Scan for the cell matching the given text and deliver its (X, Y) coordinate at center. 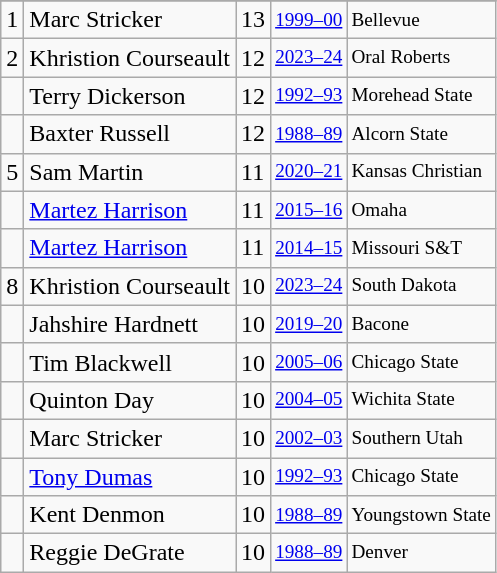
5 (12, 172)
Oral Roberts (422, 58)
2019–20 (309, 324)
Kansas Christian (422, 172)
2020–21 (309, 172)
2014–15 (309, 248)
Alcorn State (422, 134)
Tony Dumas (130, 477)
Tim Blackwell (130, 362)
Southern Utah (422, 438)
Youngstown State (422, 515)
Reggie DeGrate (130, 553)
Omaha (422, 210)
2 (12, 58)
2002–03 (309, 438)
Sam Martin (130, 172)
Missouri S&T (422, 248)
Bacone (422, 324)
8 (12, 286)
Baxter Russell (130, 134)
Denver (422, 553)
Wichita State (422, 400)
Terry Dickerson (130, 96)
13 (254, 20)
Jahshire Hardnett (130, 324)
South Dakota (422, 286)
Kent Denmon (130, 515)
Bellevue (422, 20)
1999–00 (309, 20)
1 (12, 20)
Quinton Day (130, 400)
2004–05 (309, 400)
Morehead State (422, 96)
2015–16 (309, 210)
2005–06 (309, 362)
